Locate the cell with the specified text and output its (x, y) center coordinate. 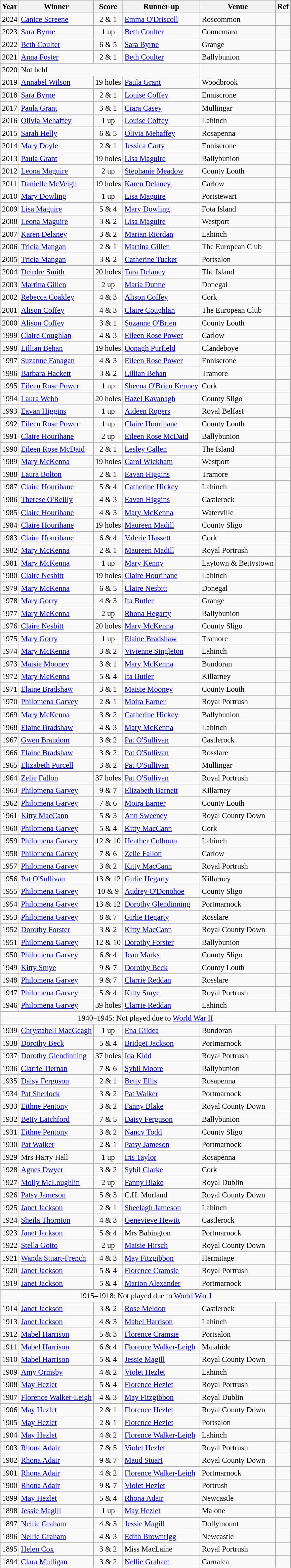
1948 (10, 980)
Hermitage (238, 1258)
Woodbrook (238, 82)
2021 (10, 57)
2013 (10, 158)
2000 (10, 323)
2023 (10, 32)
Emma O'Driscoll (161, 20)
Roscommon (238, 20)
2016 (10, 120)
1937 (10, 1056)
1999 (10, 335)
1925 (10, 1208)
1962 (10, 803)
Oonagh Purfield (161, 348)
Winner (56, 7)
1947 (10, 993)
Fota Island (238, 209)
Laytown & Bettystown (238, 563)
1936 (10, 1069)
1959 (10, 841)
Malahide (238, 1347)
2003 (10, 285)
1987 (10, 487)
1965 (10, 765)
1930 (10, 1144)
1976 (10, 626)
1974 (10, 651)
2001 (10, 310)
1991 (10, 436)
Mrs Harry Hall (56, 1157)
1985 (10, 512)
Ida Kidd (161, 1056)
Agnes Dwyer (56, 1170)
2008 (10, 222)
1955 (10, 891)
Wanda Stuart-French (56, 1258)
Sheena O'Brien Kenney (161, 386)
2015 (10, 133)
Clara Mulligan (56, 1562)
1981 (10, 563)
1946 (10, 1005)
Lesley Callen (161, 449)
Venue (238, 7)
Laura Webb (56, 398)
Valerie Hassett (161, 538)
1913 (10, 1322)
1966 (10, 753)
1997 (10, 361)
Nancy Todd (161, 1132)
1898 (10, 1511)
1996 (10, 373)
1998 (10, 348)
1960 (10, 829)
1952 (10, 929)
1897 (10, 1524)
1993 (10, 411)
Rose Meldon (161, 1309)
Tara Delaney (161, 272)
Carnalea (238, 1562)
1984 (10, 525)
1931 (10, 1132)
1894 (10, 1562)
C.H. Murland (161, 1195)
1995 (10, 386)
Suzanne O'Brien (161, 323)
1988 (10, 474)
2017 (10, 108)
Mrs Babington (161, 1233)
Portstewart (238, 196)
Stella Gotto (56, 1246)
Elizabeth Purcell (56, 765)
Malone (238, 1511)
Chrystabell MacGeagh (56, 1031)
Portrush (238, 1486)
1902 (10, 1460)
Jean Marks (161, 955)
Ref (283, 7)
1907 (10, 1397)
1901 (10, 1473)
1935 (10, 1081)
Genevieve Hewitt (161, 1220)
1990 (10, 449)
Therese O'Reilly (56, 500)
1973 (10, 664)
Canice Screene (56, 20)
Gwen Brandom (56, 740)
1932 (10, 1119)
Year (10, 7)
1963 (10, 791)
Maud Stuart (161, 1460)
1983 (10, 538)
1915–1918: Not played due to World War I (145, 1296)
1956 (10, 879)
Carol Wickham (161, 462)
Sheila Thornton (56, 1220)
Betty Latchford (56, 1119)
1969 (10, 715)
1978 (10, 601)
2007 (10, 234)
8 & 7 (108, 917)
Ena Gildea (161, 1031)
Anna Foster (56, 57)
Deirdre Smith (56, 272)
2020 (10, 70)
Score (108, 7)
1922 (10, 1246)
Runner-up (161, 7)
1923 (10, 1233)
Miss MacLaine (161, 1549)
1933 (10, 1107)
1953 (10, 917)
2012 (10, 171)
2009 (10, 209)
2022 (10, 45)
1927 (10, 1182)
Amy Ormsby (56, 1372)
1919 (10, 1284)
Marion Alexander (161, 1284)
Clandeboye (238, 348)
Sybil Clarke (161, 1170)
1958 (10, 854)
1968 (10, 727)
Ciara Casey (161, 108)
1949 (10, 967)
2014 (10, 146)
Iris Taylor (161, 1157)
1911 (10, 1347)
Bridget Jackson (161, 1043)
1905 (10, 1422)
Danielle McVeigh (56, 184)
1938 (10, 1043)
2018 (10, 95)
Betty Ellis (161, 1081)
Edith Brownrigg (161, 1536)
1899 (10, 1498)
1964 (10, 778)
Suzanne Fanagan (56, 361)
Maria Dunne (161, 285)
Jessica Carty (161, 146)
Vivienne Singleton (161, 651)
Sheelagh Jameson (161, 1208)
1929 (10, 1157)
Mary Kenny (161, 563)
1954 (10, 904)
10 & 9 (108, 891)
1908 (10, 1385)
Barbara Hackett (56, 373)
2024 (10, 20)
1961 (10, 816)
1992 (10, 424)
2006 (10, 247)
Heather Colhoun (161, 841)
1989 (10, 462)
Audrey O'Donohoe (161, 891)
Hazel Kavanagh (161, 398)
Catherine Tucker (161, 260)
1924 (10, 1220)
Waterville (238, 512)
1972 (10, 677)
1909 (10, 1372)
Rhona Hegarty (161, 613)
Laura Bolton (56, 474)
2004 (10, 272)
Helen Cox (56, 1549)
1986 (10, 500)
1970 (10, 702)
1975 (10, 639)
1912 (10, 1334)
1920 (10, 1271)
1910 (10, 1359)
1895 (10, 1549)
Maisie Hirsch (161, 1246)
1928 (10, 1170)
2019 (10, 82)
1934 (10, 1094)
Ann Sweeney (161, 816)
1957 (10, 866)
1921 (10, 1258)
39 holes (108, 1005)
Stephanie Meadow (161, 171)
1971 (10, 689)
1904 (10, 1435)
1994 (10, 398)
1979 (10, 588)
1980 (10, 576)
1951 (10, 942)
Clarrie Tiernan (56, 1069)
Annabel Wilson (56, 82)
Not held (110, 70)
1914 (10, 1309)
Pat Sherlock (56, 1094)
1950 (10, 955)
1906 (10, 1410)
Marian Riordan (161, 234)
1940–1945: Not played due to World War II (145, 1018)
Dollymount (238, 1524)
Molly McLoughlin (56, 1182)
Aideen Rogers (161, 411)
1926 (10, 1195)
2005 (10, 260)
1967 (10, 740)
1896 (10, 1536)
1982 (10, 550)
Connemara (238, 32)
1977 (10, 613)
1939 (10, 1031)
Rebecca Coakley (56, 298)
Sarah Helly (56, 133)
Elizabeth Barnett (161, 791)
2011 (10, 184)
1900 (10, 1486)
2010 (10, 196)
1903 (10, 1448)
2002 (10, 298)
Mary Doyle (56, 146)
Royal Belfast (238, 411)
Sybil Moore (161, 1069)
